Provide the [x, y] coordinate of the cell's center where the given text is located.  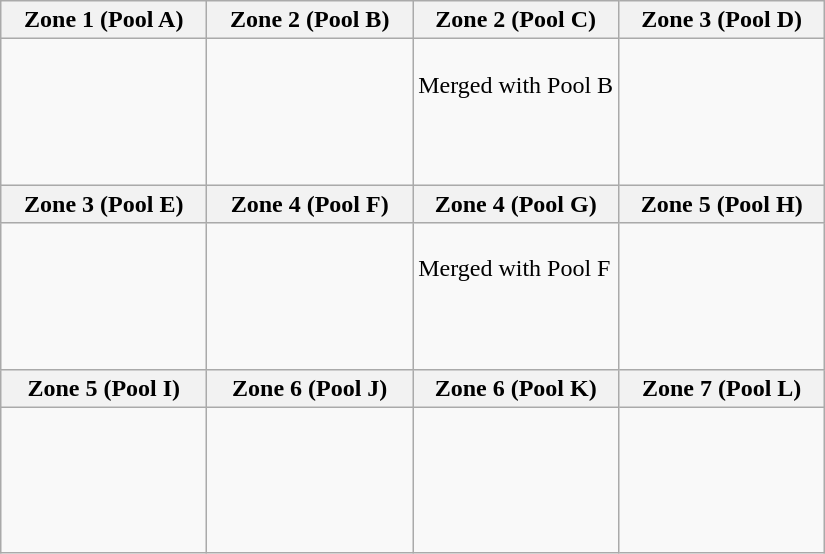
Zone 4 (Pool F) [310, 204]
Zone 6 (Pool J) [310, 388]
Merged with Pool F [516, 296]
Zone 7 (Pool L) [722, 388]
Zone 3 (Pool D) [722, 20]
Zone 2 (Pool C) [516, 20]
Zone 1 (Pool A) [104, 20]
Zone 5 (Pool H) [722, 204]
Zone 2 (Pool B) [310, 20]
Zone 5 (Pool I) [104, 388]
Zone 6 (Pool K) [516, 388]
Zone 4 (Pool G) [516, 204]
Merged with Pool B [516, 112]
Zone 3 (Pool E) [104, 204]
